Find where the given text appears and provide that cell's center as [x, y] coordinate. 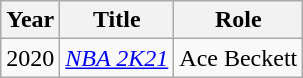
Title [117, 20]
Year [30, 20]
NBA 2K21 [117, 58]
2020 [30, 58]
Role [238, 20]
Ace Beckett [238, 58]
